Determine the [X, Y] coordinate at the center of the cell enclosing the given text.  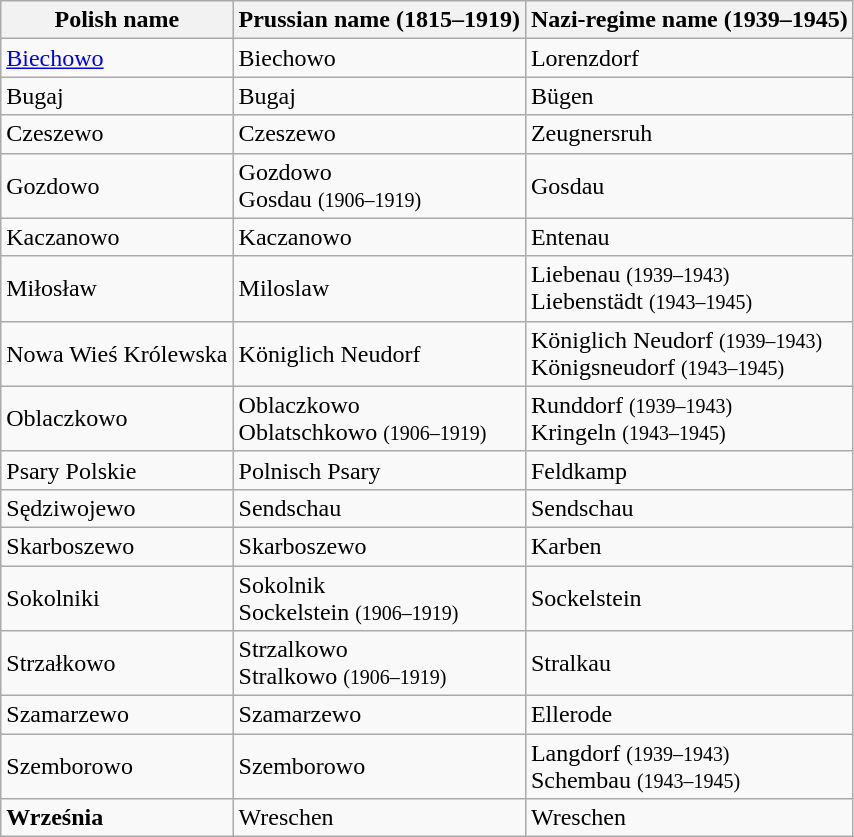
Strzałkowo [117, 664]
Karben [689, 546]
Ellerode [689, 715]
Gozdowo Gosdau (1906–1919) [379, 186]
Entenau [689, 237]
Gosdau [689, 186]
Nowa Wieś Królewska [117, 354]
Miłosław [117, 288]
Feldkamp [689, 470]
Bügen [689, 96]
Sędziwojewo [117, 508]
Gozdowo [117, 186]
Zeugnersruh [689, 134]
Miloslaw [379, 288]
Königlich Neudorf (1939–1943) Königsneudorf (1943–1945) [689, 354]
Runddorf (1939–1943) Kringeln (1943–1945) [689, 418]
Liebenau (1939–1943) Liebenstädt (1943–1945) [689, 288]
Sokolniki [117, 598]
Strzalkowo Stralkowo (1906–1919) [379, 664]
Polish name [117, 20]
Lorenzdorf [689, 58]
Oblaczkowo [117, 418]
Langdorf (1939–1943) Schembau (1943–1945) [689, 766]
Stralkau [689, 664]
Königlich Neudorf [379, 354]
Prussian name (1815–1919) [379, 20]
Psary Polskie [117, 470]
Nazi-regime name (1939–1945) [689, 20]
Oblaczkowo Oblatschkowo (1906–1919) [379, 418]
Sokolnik Sockelstein (1906–1919) [379, 598]
Polnisch Psary [379, 470]
Września [117, 818]
Sockelstein [689, 598]
